Return (X, Y) of the center of cell containing provided text 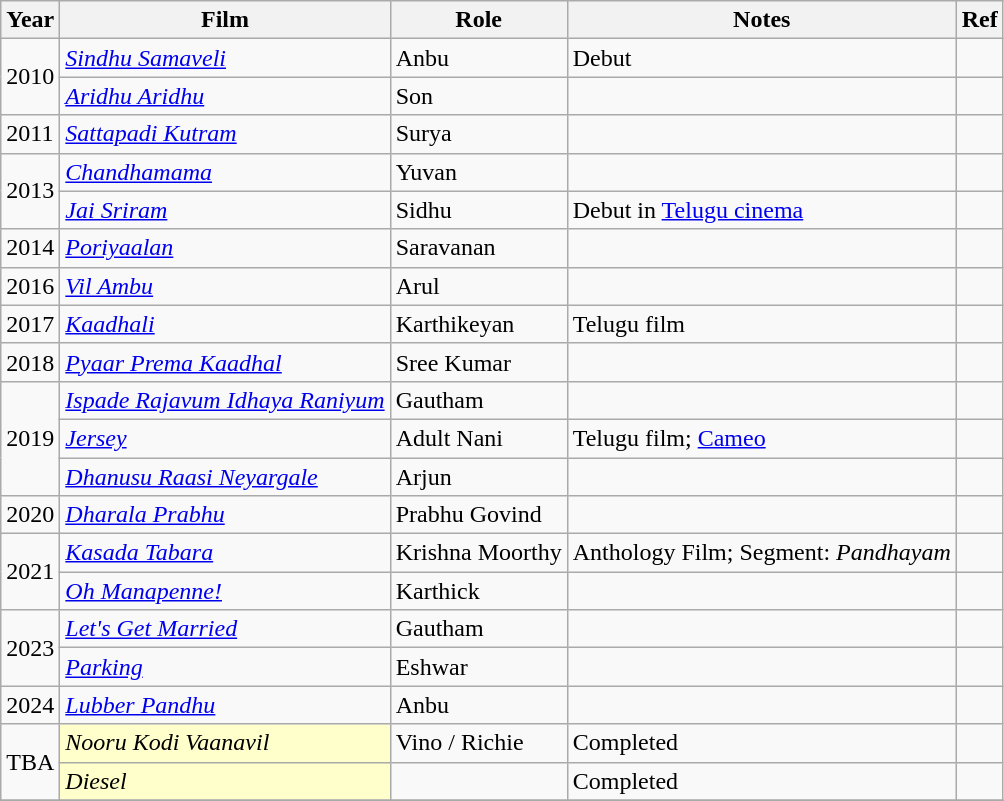
2017 (30, 324)
2024 (30, 705)
2018 (30, 362)
Yuvan (478, 172)
Year (30, 20)
Role (478, 20)
2020 (30, 515)
Notes (762, 20)
2019 (30, 438)
Vil Ambu (225, 286)
2010 (30, 77)
Sidhu (478, 210)
Sindhu Samaveli (225, 58)
Arul (478, 286)
Debut (762, 58)
2023 (30, 648)
Sattapadi Kutram (225, 134)
Kaadhali (225, 324)
Lubber Pandhu (225, 705)
Telugu film; Cameo (762, 438)
Oh Manapenne! (225, 591)
Aridhu Aridhu (225, 96)
Adult Nani (478, 438)
2013 (30, 191)
2021 (30, 572)
Debut in Telugu cinema (762, 210)
Parking (225, 667)
Anthology Film; Segment: Pandhayam (762, 553)
TBA (30, 762)
Saravanan (478, 248)
Arjun (478, 477)
Vino / Richie (478, 743)
2014 (30, 248)
2016 (30, 286)
Karthikeyan (478, 324)
Kasada Tabara (225, 553)
Pyaar Prema Kaadhal (225, 362)
Film (225, 20)
Dhanusu Raasi Neyargale (225, 477)
Prabhu Govind (478, 515)
Telugu film (762, 324)
Eshwar (478, 667)
Ref (980, 20)
Sree Kumar (478, 362)
Nooru Kodi Vaanavil (225, 743)
Poriyaalan (225, 248)
Diesel (225, 781)
Karthick (478, 591)
Surya (478, 134)
Chandhamama (225, 172)
Jai Sriram (225, 210)
Let's Get Married (225, 629)
Jersey (225, 438)
2011 (30, 134)
Ispade Rajavum Idhaya Raniyum (225, 400)
Son (478, 96)
Krishna Moorthy (478, 553)
Dharala Prabhu (225, 515)
